Determine the [X, Y] coordinate at the center of the cell enclosing the given text.  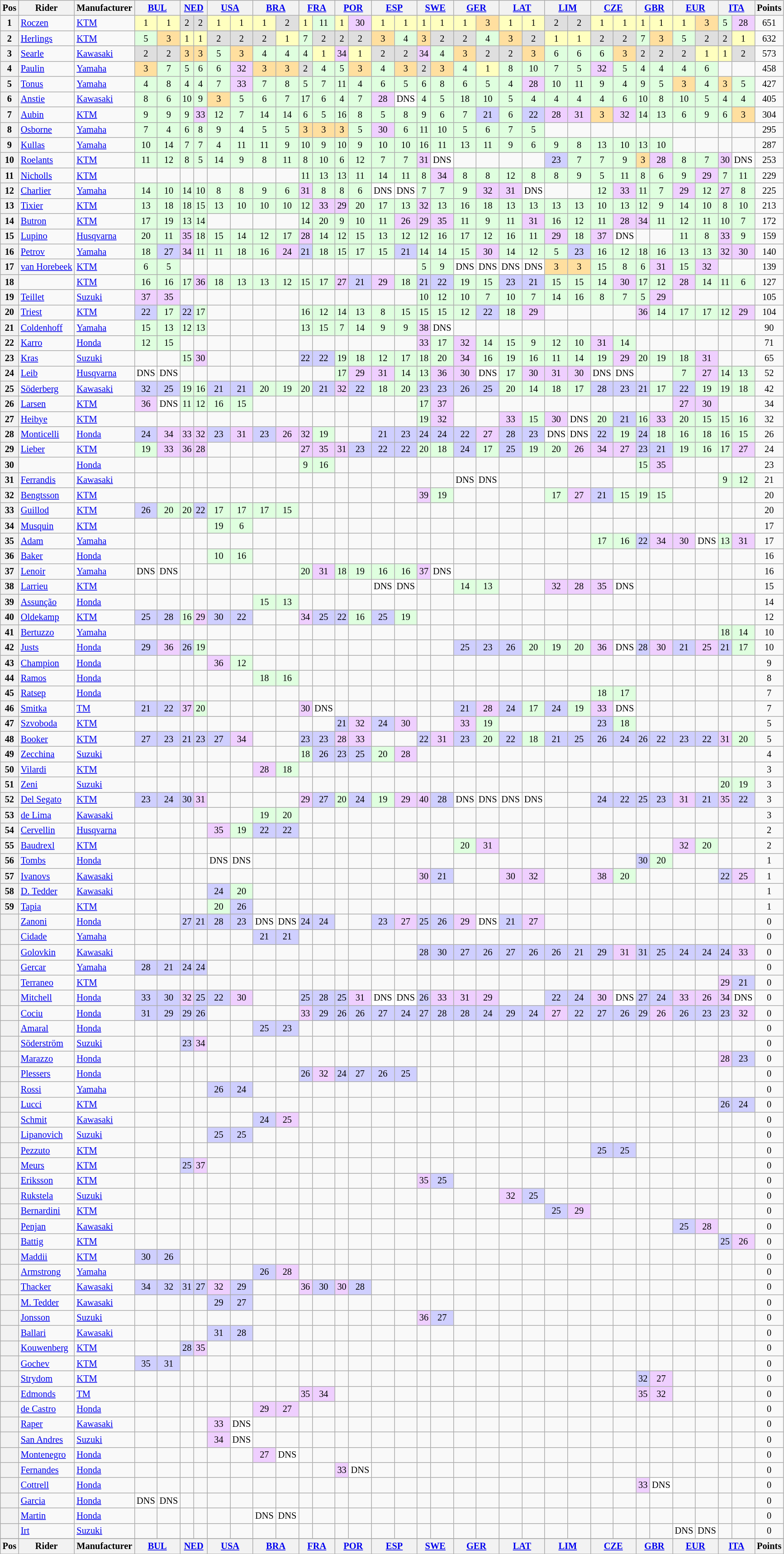
Eriksson [46, 1181]
Cidade [46, 937]
71 [769, 343]
D. Tedder [46, 891]
Zeni [46, 785]
45 [10, 693]
139 [769, 267]
49 [10, 754]
Ramos [46, 678]
Bertuzzo [46, 632]
104 [769, 312]
458 [769, 69]
Edmonds [46, 1394]
Bengtsson [46, 495]
Larrieu [46, 586]
Martin [46, 1516]
Tixier [46, 206]
Osborne [46, 130]
Maddii [46, 1257]
Bernardini [46, 1211]
253 [769, 160]
Adam [46, 541]
Marazzo [46, 1059]
Justs [46, 648]
Garcia [46, 1501]
Irt [46, 1531]
Terraneo [46, 982]
632 [769, 38]
Aubin [46, 114]
Roczen [46, 23]
Anstie [46, 99]
140 [769, 252]
Söderberg [46, 389]
50 [10, 769]
Lipanovich [46, 1135]
Lenoir [46, 572]
Cociu [46, 1013]
Zecchina [46, 754]
Ivanovs [46, 876]
Jonsson [46, 1318]
46 [10, 709]
Guillod [46, 510]
Tombs [46, 861]
Cervellin [46, 830]
Montenegro [46, 1455]
56 [10, 861]
Booker [46, 739]
Söderström [46, 1044]
295 [769, 130]
Herlings [46, 38]
Champion [46, 663]
573 [769, 53]
225 [769, 191]
229 [769, 176]
Vilardi [46, 769]
213 [769, 206]
287 [769, 145]
Zanoni [46, 922]
Searle [46, 53]
Butron [46, 221]
Karro [46, 343]
Lieber [46, 449]
Rukstela [46, 1196]
48 [10, 739]
Teillet [46, 297]
Tonus [46, 84]
Smitka [46, 709]
Ratsep [46, 693]
Paulin [46, 69]
Heibye [46, 419]
57 [10, 876]
41 [10, 632]
Del Segato [46, 800]
Raper [46, 1424]
Fernandes [46, 1470]
Assunção [46, 602]
Szvoboda [46, 724]
53 [10, 815]
M. Tedder [46, 1302]
Baker [46, 556]
Amaral [46, 1028]
43 [10, 663]
Ferrandis [46, 480]
Gochev [46, 1363]
Mitchell [46, 998]
Schmit [46, 1120]
Ballari [46, 1333]
Charlier [46, 191]
Pezzuto [46, 1150]
Thacker [46, 1287]
Tapia [46, 906]
de Lima [46, 815]
Triest [46, 312]
172 [769, 221]
Plessers [46, 1074]
105 [769, 297]
58 [10, 891]
Roelants [46, 160]
Coldenhoff [46, 328]
51 [10, 785]
44 [10, 678]
54 [10, 830]
Armstrong [46, 1272]
Leib [46, 373]
651 [769, 23]
Kouwenberg [46, 1348]
Battig [46, 1241]
Cottrell [46, 1485]
Musquin [46, 526]
Penjan [46, 1226]
Golovkin [46, 952]
59 [10, 906]
van Horebeek [46, 267]
Strydom [46, 1378]
San Andres [46, 1440]
427 [769, 84]
Monticelli [46, 434]
Lucci [46, 1105]
159 [769, 236]
Larsen [46, 404]
Oldekamp [46, 617]
90 [769, 328]
de Castro [46, 1409]
Petrov [46, 252]
Nicholls [46, 176]
Baudrexl [46, 845]
Gercar [46, 968]
304 [769, 114]
Kullas [46, 145]
65 [769, 358]
Meurs [46, 1165]
55 [10, 845]
47 [10, 724]
Lupino [46, 236]
127 [769, 282]
405 [769, 99]
Kras [46, 358]
Rossi [46, 1089]
